Return [x, y] of the center of cell containing provided text 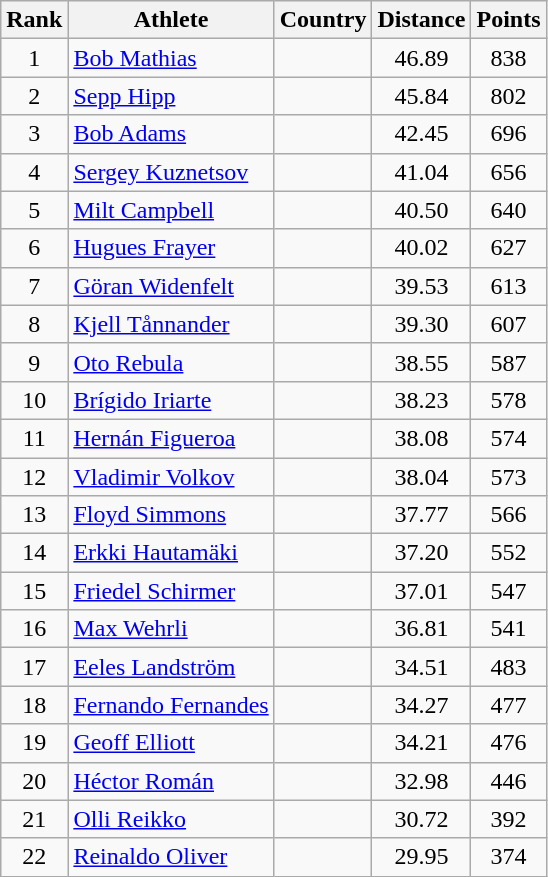
37.01 [422, 591]
Geoff Elliott [171, 743]
39.53 [422, 286]
Distance [422, 20]
541 [508, 629]
Sergey Kuznetsov [171, 172]
607 [508, 324]
Rank [34, 20]
640 [508, 210]
Country [323, 20]
39.30 [422, 324]
7 [34, 286]
2 [34, 96]
36.81 [422, 629]
476 [508, 743]
8 [34, 324]
5 [34, 210]
Hernán Figueroa [171, 438]
Eeles Landström [171, 667]
34.27 [422, 705]
29.95 [422, 857]
6 [34, 248]
838 [508, 58]
9 [34, 362]
14 [34, 553]
656 [508, 172]
4 [34, 172]
Points [508, 20]
34.51 [422, 667]
392 [508, 819]
552 [508, 553]
Olli Reikko [171, 819]
20 [34, 781]
11 [34, 438]
Bob Mathias [171, 58]
Sepp Hipp [171, 96]
446 [508, 781]
Floyd Simmons [171, 515]
Friedel Schirmer [171, 591]
37.77 [422, 515]
34.21 [422, 743]
30.72 [422, 819]
38.08 [422, 438]
41.04 [422, 172]
574 [508, 438]
573 [508, 477]
566 [508, 515]
40.02 [422, 248]
13 [34, 515]
16 [34, 629]
802 [508, 96]
15 [34, 591]
22 [34, 857]
Brígido Iriarte [171, 400]
Fernando Fernandes [171, 705]
18 [34, 705]
42.45 [422, 134]
587 [508, 362]
Bob Adams [171, 134]
1 [34, 58]
Max Wehrli [171, 629]
Reinaldo Oliver [171, 857]
Vladimir Volkov [171, 477]
627 [508, 248]
Erkki Hautamäki [171, 553]
Oto Rebula [171, 362]
374 [508, 857]
37.20 [422, 553]
12 [34, 477]
45.84 [422, 96]
46.89 [422, 58]
38.55 [422, 362]
Göran Widenfelt [171, 286]
Héctor Román [171, 781]
32.98 [422, 781]
578 [508, 400]
21 [34, 819]
40.50 [422, 210]
Athlete [171, 20]
Milt Campbell [171, 210]
17 [34, 667]
19 [34, 743]
696 [508, 134]
613 [508, 286]
38.04 [422, 477]
483 [508, 667]
3 [34, 134]
10 [34, 400]
Kjell Tånnander [171, 324]
38.23 [422, 400]
Hugues Frayer [171, 248]
547 [508, 591]
477 [508, 705]
